Find where the given text appears and provide that cell's center as (x, y) coordinate. 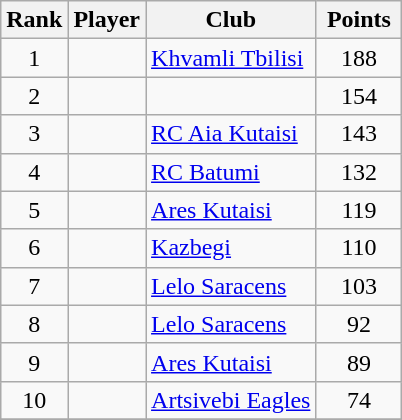
Points (359, 20)
154 (359, 96)
Club (231, 20)
188 (359, 58)
103 (359, 286)
Khvamli Tbilisi (231, 58)
119 (359, 210)
74 (359, 400)
Artsivebi Eagles (231, 400)
4 (34, 172)
132 (359, 172)
3 (34, 134)
92 (359, 324)
9 (34, 362)
143 (359, 134)
Rank (34, 20)
5 (34, 210)
6 (34, 248)
10 (34, 400)
110 (359, 248)
Player (107, 20)
7 (34, 286)
89 (359, 362)
Kazbegi (231, 248)
1 (34, 58)
8 (34, 324)
2 (34, 96)
RC Batumi (231, 172)
RC Aia Kutaisi (231, 134)
